Capture the cell that displays the provided text and extract its [x, y] central coordinate. 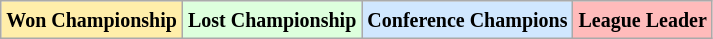
League Leader [642, 20]
Lost Championship [272, 20]
Conference Champions [468, 20]
Won Championship [92, 20]
